Capture the cell that displays the provided text and extract its (X, Y) central coordinate. 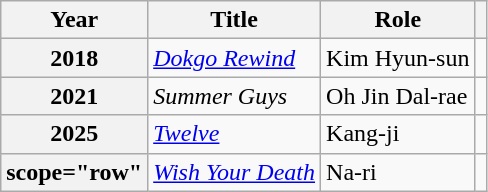
scope="row" (74, 172)
Role (398, 20)
Summer Guys (234, 96)
Na-ri (398, 172)
Kang-ji (398, 134)
2025 (74, 134)
2018 (74, 58)
Twelve (234, 134)
Dokgo Rewind (234, 58)
Title (234, 20)
Oh Jin Dal-rae (398, 96)
Year (74, 20)
2021 (74, 96)
Kim Hyun-sun (398, 58)
Wish Your Death (234, 172)
